Scan for the cell matching the given text and deliver its (x, y) coordinate at center. 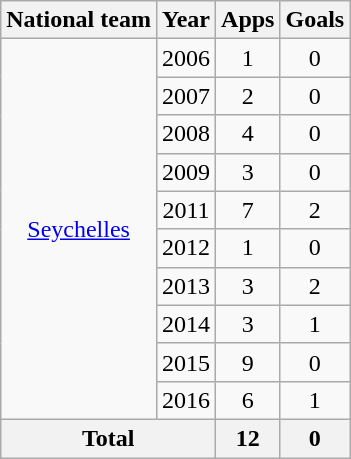
2012 (186, 248)
7 (248, 210)
4 (248, 134)
Apps (248, 20)
2008 (186, 134)
2011 (186, 210)
2009 (186, 172)
Total (108, 438)
2006 (186, 58)
2015 (186, 362)
6 (248, 400)
National team (79, 20)
12 (248, 438)
Year (186, 20)
2016 (186, 400)
Goals (315, 20)
2014 (186, 324)
2007 (186, 96)
Seychelles (79, 230)
9 (248, 362)
2013 (186, 286)
